Output the (x, y) coordinate of the center of the cell containing the given text.  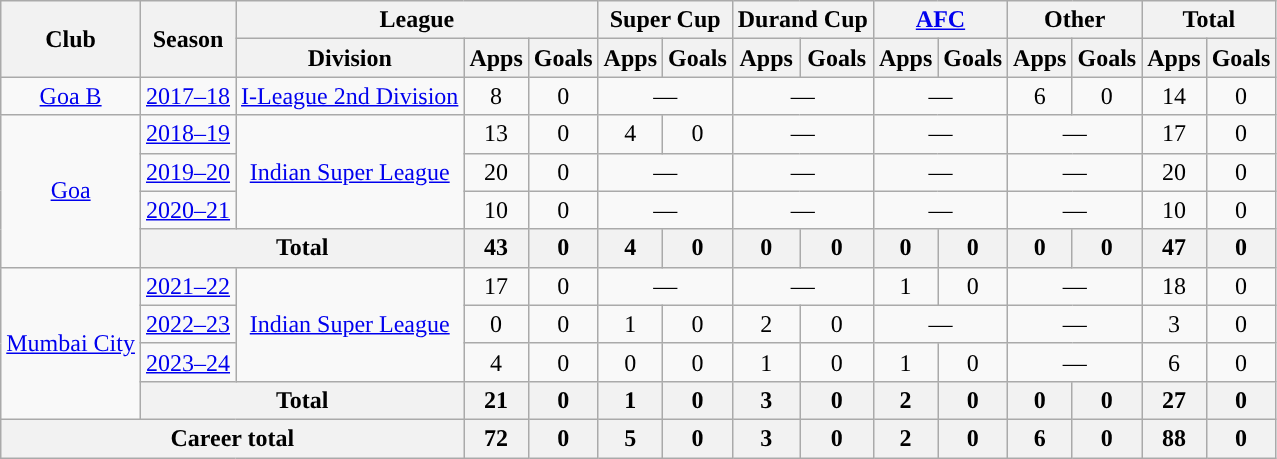
13 (496, 134)
47 (1174, 248)
Career total (232, 438)
27 (1174, 400)
2020–21 (188, 210)
43 (496, 248)
Other (1075, 20)
Mumbai City (71, 343)
88 (1174, 438)
I-League 2nd Division (350, 96)
Division (350, 58)
Goa (71, 191)
14 (1174, 96)
2023–24 (188, 362)
5 (630, 438)
Goa B (71, 96)
Club (71, 39)
18 (1174, 286)
Season (188, 39)
2019–20 (188, 172)
2021–22 (188, 286)
League (418, 20)
21 (496, 400)
2017–18 (188, 96)
AFC (940, 20)
8 (496, 96)
Super Cup (665, 20)
Durand Cup (802, 20)
2022–23 (188, 324)
2018–19 (188, 134)
72 (496, 438)
